Pinpoint the cell where the given text exists, returning its (X, Y) midpoint coordinate. 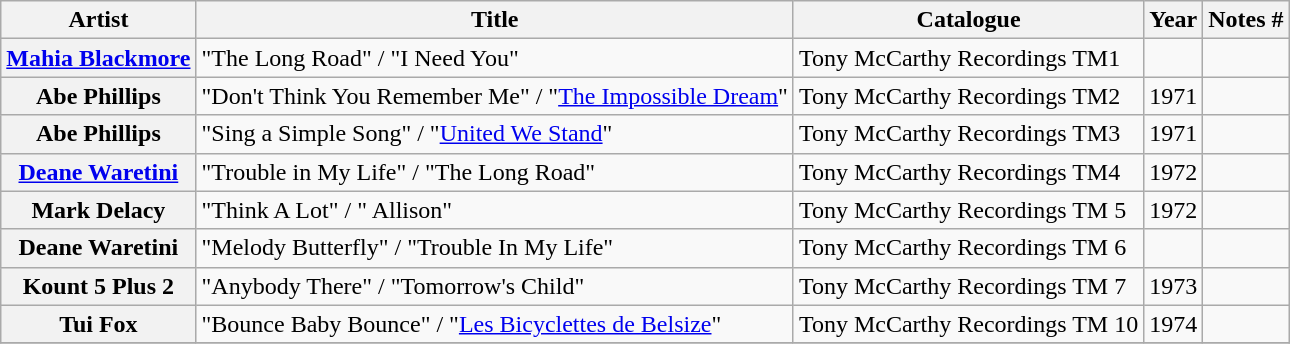
"Bounce Baby Bounce" / "Les Bicyclettes de Belsize" (494, 324)
Artist (98, 20)
Tony McCarthy Recordings TM 7 (968, 286)
Kount 5 Plus 2 (98, 286)
"Melody Butterfly" / "Trouble In My Life" (494, 248)
"Think A Lot" / " Allison" (494, 210)
Year (1174, 20)
Tony McCarthy Recordings TM4 (968, 172)
"The Long Road" / "I Need You" (494, 58)
Tony McCarthy Recordings TM2 (968, 96)
Title (494, 20)
"Don't Think You Remember Me" / "The Impossible Dream" (494, 96)
1974 (1174, 324)
Catalogue (968, 20)
"Anybody There" / "Tomorrow's Child" (494, 286)
"Sing a Simple Song" / "United We Stand" (494, 134)
Tony McCarthy Recordings TM 6 (968, 248)
Tony McCarthy Recordings TM 5 (968, 210)
Mahia Blackmore (98, 58)
Tony McCarthy Recordings TM 10 (968, 324)
Tui Fox (98, 324)
Tony McCarthy Recordings TM1 (968, 58)
Tony McCarthy Recordings TM3 (968, 134)
Notes # (1246, 20)
1973 (1174, 286)
"Trouble in My Life" / "The Long Road" (494, 172)
Mark Delacy (98, 210)
